Scan for the cell matching the given text and deliver its [X, Y] coordinate at center. 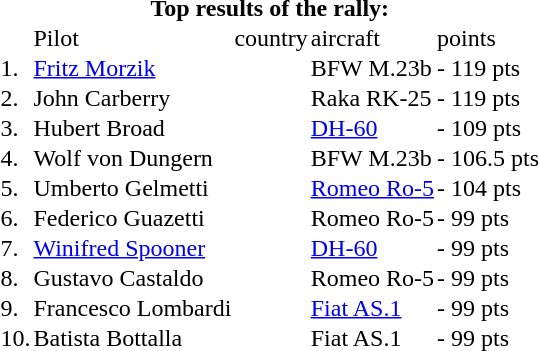
Fritz Morzik [132, 68]
Hubert Broad [132, 128]
Raka RK-25 [372, 98]
Gustavo Castaldo [132, 278]
Umberto Gelmetti [132, 188]
John Carberry [132, 98]
aircraft [372, 38]
Winifred Spooner [132, 248]
Federico Guazetti [132, 218]
Fiat AS.1 [372, 308]
country [271, 38]
Pilot [132, 38]
Wolf von Dungern [132, 158]
Francesco Lombardi [132, 308]
